Provide the [X, Y] coordinate of the cell's center where the given text is located.  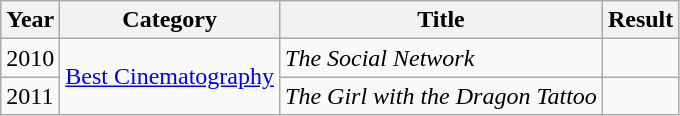
Year [30, 20]
Result [640, 20]
Best Cinematography [170, 77]
2011 [30, 96]
Title [442, 20]
2010 [30, 58]
Category [170, 20]
The Girl with the Dragon Tattoo [442, 96]
The Social Network [442, 58]
